Determine the (x, y) coordinate at the center of the cell enclosing the given text.  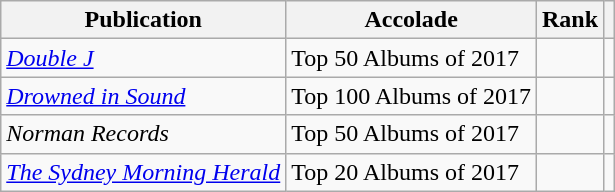
Top 100 Albums of 2017 (412, 96)
Accolade (412, 20)
Norman Records (144, 134)
Top 20 Albums of 2017 (412, 172)
Double J (144, 58)
Publication (144, 20)
Drowned in Sound (144, 96)
The Sydney Morning Herald (144, 172)
Rank (570, 20)
